Extract the (x, y) coordinate from the center of the cell holding the provided text.  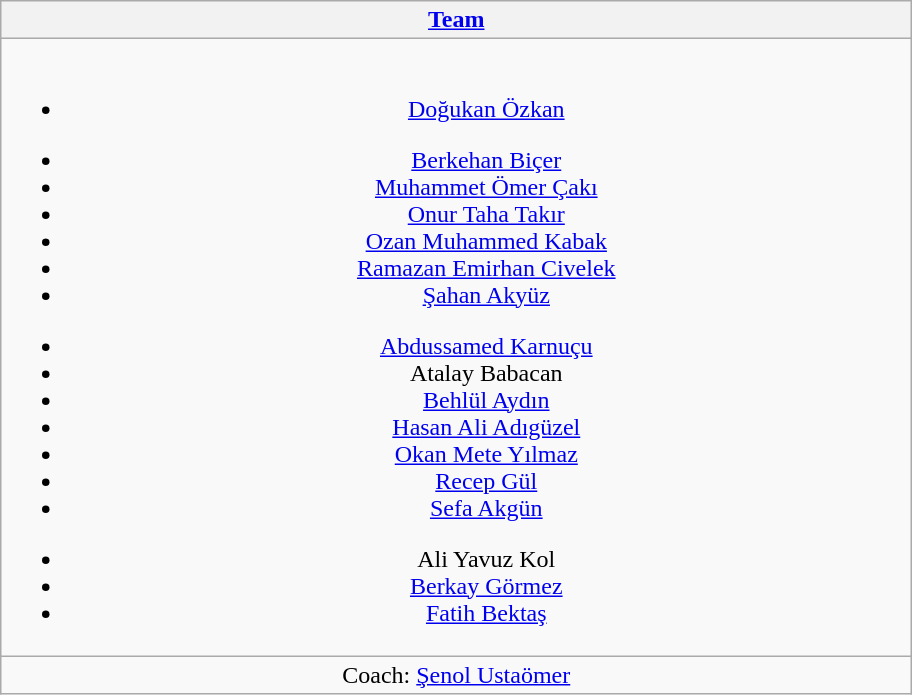
Coach: Şenol Ustaömer (456, 675)
Team (456, 20)
